Pinpoint the cell where the given text exists, returning its (X, Y) midpoint coordinate. 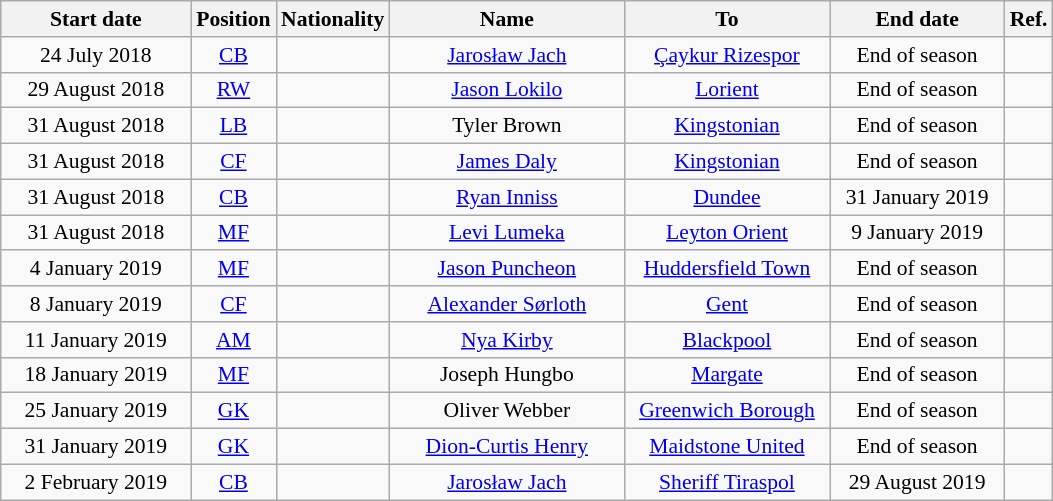
Name (506, 19)
Sheriff Tiraspol (726, 482)
Lorient (726, 90)
2 February 2019 (96, 482)
Ref. (1029, 19)
Dundee (726, 197)
James Daly (506, 162)
Alexander Sørloth (506, 304)
Leyton Orient (726, 233)
Jason Lokilo (506, 90)
Jason Puncheon (506, 269)
Huddersfield Town (726, 269)
Nationality (332, 19)
Tyler Brown (506, 126)
To (726, 19)
11 January 2019 (96, 340)
18 January 2019 (96, 375)
25 January 2019 (96, 411)
4 January 2019 (96, 269)
End date (918, 19)
29 August 2018 (96, 90)
Maidstone United (726, 447)
29 August 2019 (918, 482)
Levi Lumeka (506, 233)
Position (234, 19)
Gent (726, 304)
24 July 2018 (96, 55)
Nya Kirby (506, 340)
AM (234, 340)
8 January 2019 (96, 304)
Greenwich Borough (726, 411)
Blackpool (726, 340)
LB (234, 126)
Dion-Curtis Henry (506, 447)
Oliver Webber (506, 411)
9 January 2019 (918, 233)
Joseph Hungbo (506, 375)
RW (234, 90)
Margate (726, 375)
Çaykur Rizespor (726, 55)
Ryan Inniss (506, 197)
Start date (96, 19)
